Return [X, Y] of the center of cell containing provided text 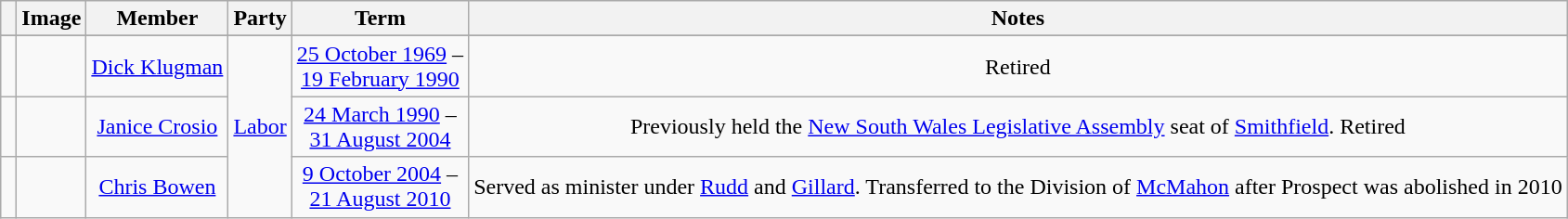
Notes [1018, 19]
Previously held the New South Wales Legislative Assembly seat of Smithfield. Retired [1018, 126]
Image [52, 19]
Labor [260, 126]
Party [260, 19]
Member [158, 19]
Served as minister under Rudd and Gillard. Transferred to the Division of McMahon after Prospect was abolished in 2010 [1018, 187]
Term [380, 19]
Janice Crosio [158, 126]
Dick Klugman [158, 67]
Chris Bowen [158, 187]
24 March 1990 –31 August 2004 [380, 126]
Retired [1018, 67]
9 October 2004 –21 August 2010 [380, 187]
25 October 1969 –19 February 1990 [380, 67]
